From the cell containing the given text, extract its center point as [x, y] coordinate. 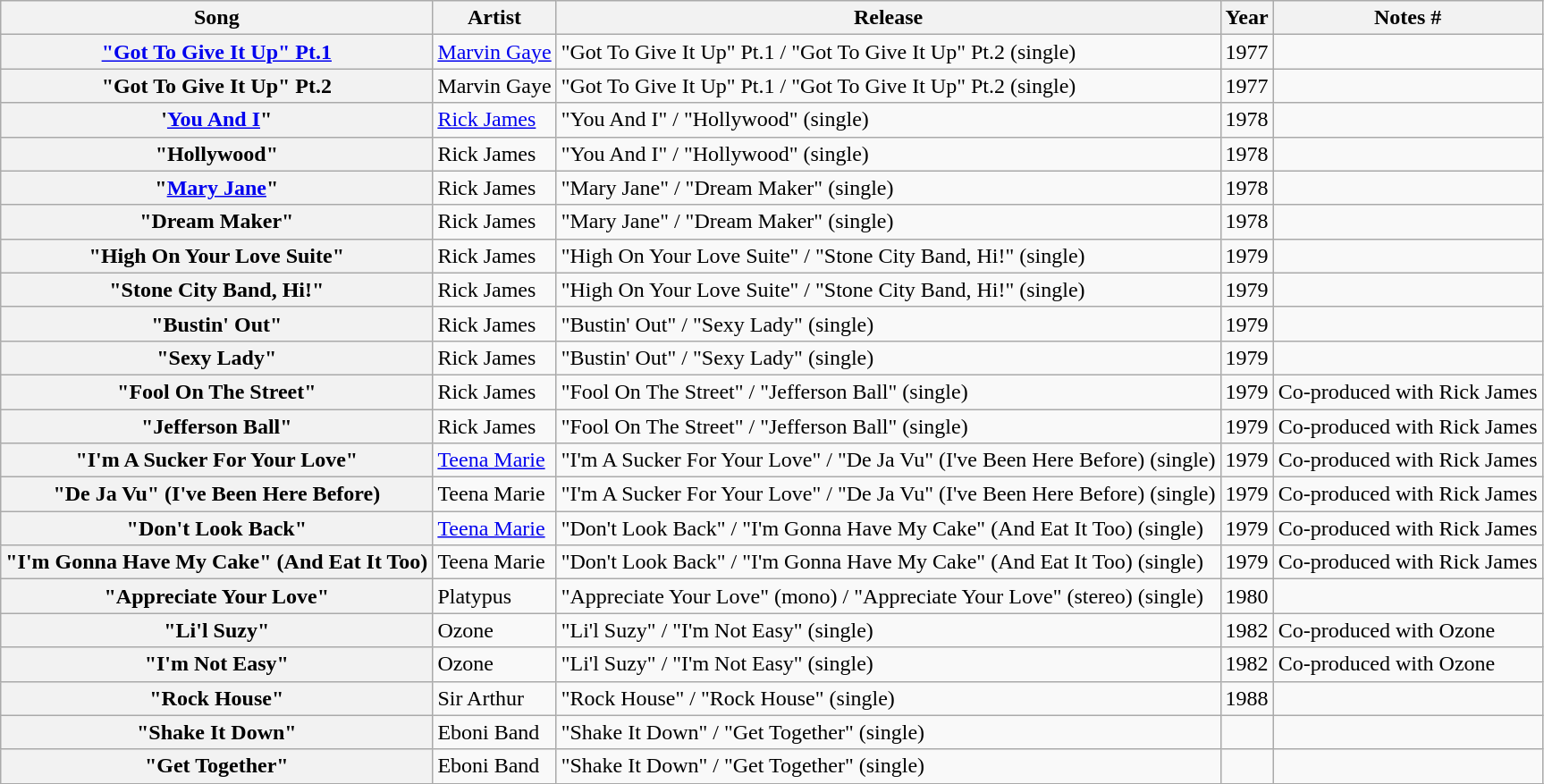
"High On Your Love Suite" [216, 256]
Artist [494, 18]
"Hollywood" [216, 154]
Release [889, 18]
"Li'l Suzy" [216, 630]
"Got To Give It Up" Pt.2 [216, 86]
Notes # [1407, 18]
"Mary Jane" [216, 188]
"Appreciate Your Love" (mono) / "Appreciate Your Love" (stereo) (single) [889, 596]
"De Ja Vu" (I've Been Here Before) [216, 494]
"Sexy Lady" [216, 358]
Platypus [494, 596]
"Dream Maker" [216, 222]
1988 [1246, 698]
Song [216, 18]
"Shake It Down" [216, 732]
"Bustin' Out" [216, 324]
"I'm A Sucker For Your Love" [216, 460]
"Get Together" [216, 766]
"Jefferson Ball" [216, 426]
Sir Arthur [494, 698]
Year [1246, 18]
"Fool On The Street" [216, 392]
"Got To Give It Up" Pt.1 [216, 52]
'You And I" [216, 120]
"Rock House" [216, 698]
1980 [1246, 596]
"I'm Not Easy" [216, 664]
"I'm Gonna Have My Cake" (And Eat It Too) [216, 562]
"Rock House" / "Rock House" (single) [889, 698]
"Stone City Band, Hi!" [216, 290]
"Don't Look Back" [216, 528]
"Appreciate Your Love" [216, 596]
